Scan for the cell matching the given text and deliver its (x, y) coordinate at center. 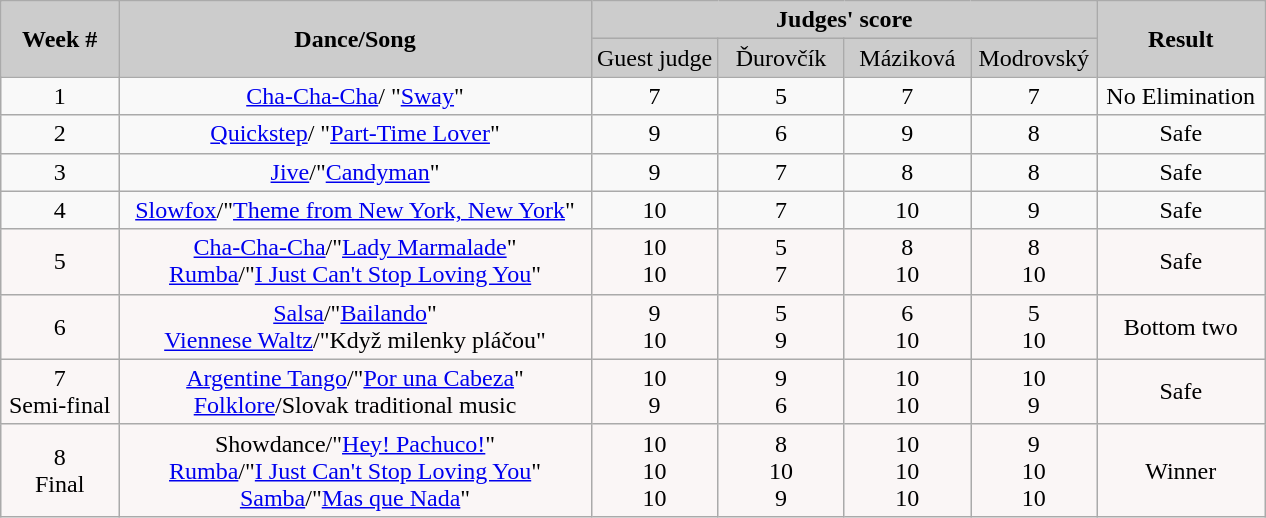
Modrovský (1034, 58)
Showdance/"Hey! Pachuco!"Rumba/"I Just Can't Stop Loving You"Samba/"Mas que Nada" (356, 470)
8 10 9 (781, 470)
Dance/Song (356, 39)
Salsa/"Bailando"Viennese Waltz/"Když milenky pláčou" (356, 326)
Guest judge (654, 58)
4 (60, 210)
No Elimination (1181, 96)
5 9 (781, 326)
Week # (60, 39)
Quickstep/ "Part-Time Lover" (356, 134)
8Final (60, 470)
Cha-Cha-Cha/ "Sway" (356, 96)
9 10 10 (1034, 470)
3 (60, 172)
5 10 (1034, 326)
1 (60, 96)
Máziková (907, 58)
Cha-Cha-Cha/"Lady Marmalade"Rumba/"I Just Can't Stop Loving You" (356, 262)
7Semi-final (60, 392)
Jive/"Candyman" (356, 172)
6 10 (907, 326)
Result (1181, 39)
Argentine Tango/"Por una Cabeza"Folklore/Slovak traditional music (356, 392)
9 6 (781, 392)
Ďurovčík (781, 58)
Winner (1181, 470)
5 7 (781, 262)
Bottom two (1181, 326)
Slowfox/"Theme from New York, New York" (356, 210)
Judges' score (844, 20)
9 10 (654, 326)
2 (60, 134)
